Return the (x, y) coordinate for the center point of the cell that contains the specified text.  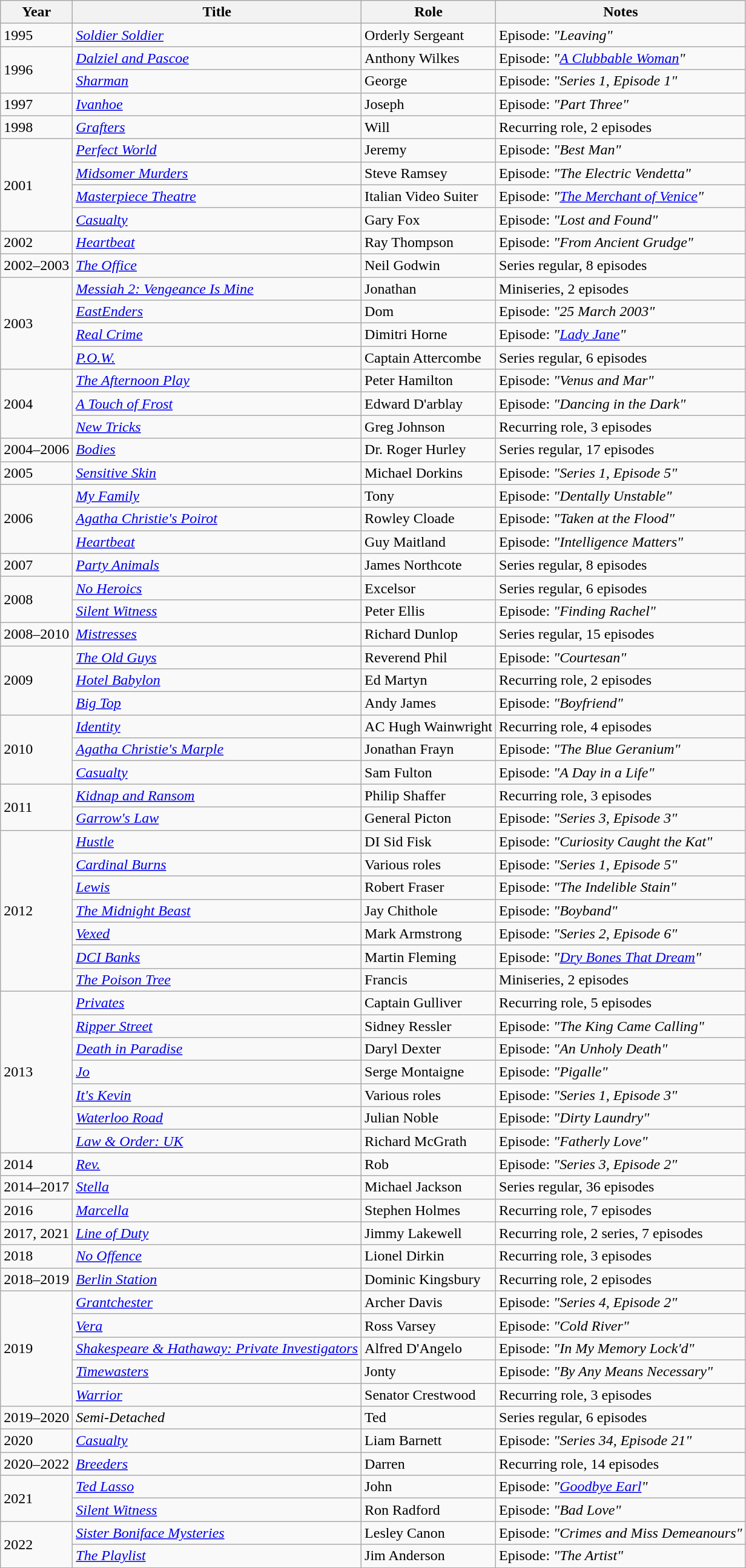
Episode: "Crimes and Miss Demeanours" (621, 1533)
Sister Boniface Mysteries (217, 1533)
Richard McGrath (429, 1141)
EastEnders (217, 312)
Marcella (217, 1210)
Grantchester (217, 1302)
Martin Fleming (429, 957)
2021 (36, 1498)
Sharman (217, 81)
Lionel Dirkin (429, 1256)
Julian Noble (429, 1118)
Episode: "A Day in a Life" (621, 772)
Captain Attercombe (429, 358)
Rev. (217, 1164)
Episode: "The Blue Geranium" (621, 749)
Episode: "Dirty Laundry" (621, 1118)
Anthony Wilkes (429, 58)
Episode: "Dentally Unstable" (621, 496)
Timewasters (217, 1371)
Episode: "Dancing in the Dark" (621, 404)
Series regular, 15 episodes (621, 634)
Michael Jackson (429, 1187)
Party Animals (217, 565)
2011 (36, 807)
2019–2020 (36, 1418)
The Poison Tree (217, 980)
2017, 2021 (36, 1233)
Episode: "Intelligence Matters" (621, 542)
Dalziel and Pascoe (217, 58)
Notes (621, 12)
Series regular, 17 episodes (621, 450)
Alfred D'Angelo (429, 1348)
2019 (36, 1348)
Tony (429, 496)
Jonty (429, 1371)
Peter Hamilton (429, 381)
Episode: "By Any Means Necessary" (621, 1371)
Ray Thompson (429, 242)
Title (217, 12)
Guy Maitland (429, 542)
Masterpiece Theatre (217, 196)
Episode: "Bad Love" (621, 1510)
Philip Shaffer (429, 796)
Episode: "The King Came Calling" (621, 1026)
2012 (36, 911)
Episode: "Series 34, Episode 21" (621, 1441)
Episode: "The Indelible Stain" (621, 888)
Perfect World (217, 150)
2022 (36, 1544)
Sam Fulton (429, 772)
Ted (429, 1418)
New Tricks (217, 427)
Hotel Babylon (217, 680)
Berlin Station (217, 1279)
James Northcote (429, 565)
Episode: "Taken at the Flood" (621, 519)
Peter Ellis (429, 611)
The Old Guys (217, 657)
Sensitive Skin (217, 473)
Dr. Roger Hurley (429, 450)
Dimitri Horne (429, 335)
Warrior (217, 1394)
A Touch of Frost (217, 404)
Richard Dunlop (429, 634)
Steve Ramsey (429, 173)
Identity (217, 726)
Robert Fraser (429, 888)
1995 (36, 35)
Cardinal Burns (217, 865)
Jo (217, 1072)
2020–2022 (36, 1464)
Rowley Cloade (429, 519)
Episode: "Finding Rachel" (621, 611)
2004 (36, 404)
2003 (36, 323)
Episode: "25 March 2003" (621, 312)
Liam Barnett (429, 1441)
Agatha Christie's Poirot (217, 519)
Ed Martyn (429, 680)
The Afternoon Play (217, 381)
2002 (36, 242)
Breeders (217, 1464)
Episode: "Lady Jane" (621, 335)
Big Top (217, 703)
Rob (429, 1164)
Episode: "Best Man" (621, 150)
Garrow's Law (217, 819)
Stella (217, 1187)
Midsomer Murders (217, 173)
John (429, 1487)
Episode: "An Unholy Death" (621, 1049)
Episode: "Lost and Found" (621, 219)
2014–2017 (36, 1187)
Senator Crestwood (429, 1394)
Dom (429, 312)
No Heroics (217, 588)
Episode: "Series 1, Episode 1" (621, 81)
Captain Gulliver (429, 1003)
Jeremy (429, 150)
Episode: "From Ancient Grudge" (621, 242)
Jim Anderson (429, 1556)
Agatha Christie's Marple (217, 749)
Episode: "In My Memory Lock'd" (621, 1348)
2018–2019 (36, 1279)
The Office (217, 265)
Episode: "Venus and Mar" (621, 381)
2005 (36, 473)
Year (36, 12)
Daryl Dexter (429, 1049)
Episode: "Boyfriend" (621, 703)
My Family (217, 496)
Death in Paradise (217, 1049)
Lesley Canon (429, 1533)
Episode: "Cold River" (621, 1325)
Jimmy Lakewell (429, 1233)
Jay Chithole (429, 911)
Edward D'arblay (429, 404)
Excelsor (429, 588)
Episode: "Series 2, Episode 6" (621, 934)
Archer Davis (429, 1302)
Episode: "Series 4, Episode 2" (621, 1302)
2014 (36, 1164)
Bodies (217, 450)
Episode: "Leaving" (621, 35)
Episode: "Fatherly Love" (621, 1141)
2001 (36, 185)
Mistresses (217, 634)
Episode: "Part Three" (621, 104)
Francis (429, 980)
Episode: "The Electric Vendetta" (621, 173)
The Playlist (217, 1556)
2020 (36, 1441)
Lewis (217, 888)
Hustle (217, 842)
Stephen Holmes (429, 1210)
Ivanhoe (217, 104)
Semi-Detached (217, 1418)
Episode: "Pigalle" (621, 1072)
Episode: "Series 3, Episode 2" (621, 1164)
Serge Montaigne (429, 1072)
Waterloo Road (217, 1118)
Joseph (429, 104)
Sidney Ressler (429, 1026)
General Picton (429, 819)
Grafters (217, 127)
P.O.W. (217, 358)
Ross Varsey (429, 1325)
Series regular, 36 episodes (621, 1187)
2010 (36, 749)
Episode: "Dry Bones That Dream" (621, 957)
Orderly Sergeant (429, 35)
1998 (36, 127)
2008–2010 (36, 634)
Andy James (429, 703)
Episode: "Series 1, Episode 3" (621, 1095)
1997 (36, 104)
Vera (217, 1325)
2018 (36, 1256)
Episode: "A Clubbable Woman" (621, 58)
Recurring role, 4 episodes (621, 726)
Ripper Street (217, 1026)
Vexed (217, 934)
Episode: "Series 3, Episode 3" (621, 819)
Jonathan Frayn (429, 749)
2009 (36, 680)
Real Crime (217, 335)
No Offence (217, 1256)
Recurring role, 14 episodes (621, 1464)
Soldier Soldier (217, 35)
Recurring role, 7 episodes (621, 1210)
Greg Johnson (429, 427)
Episode: "The Merchant of Venice" (621, 196)
George (429, 81)
Episode: "Boyband" (621, 911)
Law & Order: UK (217, 1141)
Ted Lasso (217, 1487)
Privates (217, 1003)
Recurring role, 2 series, 7 episodes (621, 1233)
Episode: "The Artist" (621, 1556)
Line of Duty (217, 1233)
Mark Armstrong (429, 934)
2002–2003 (36, 265)
Jonathan (429, 289)
It's Kevin (217, 1095)
Shakespeare & Hathaway: Private Investigators (217, 1348)
2008 (36, 599)
1996 (36, 70)
2007 (36, 565)
Role (429, 12)
DI Sid Fisk (429, 842)
Michael Dorkins (429, 473)
Dominic Kingsbury (429, 1279)
DCI Banks (217, 957)
Episode: "Goodbye Earl" (621, 1487)
Episode: "Curiosity Caught the Kat" (621, 842)
Recurring role, 5 episodes (621, 1003)
Darren (429, 1464)
Ron Radford (429, 1510)
2006 (36, 519)
The Midnight Beast (217, 911)
Episode: "Courtesan" (621, 657)
2013 (36, 1072)
Italian Video Suiter (429, 196)
Kidnap and Ransom (217, 796)
2016 (36, 1210)
Neil Godwin (429, 265)
Will (429, 127)
Reverend Phil (429, 657)
Gary Fox (429, 219)
Messiah 2: Vengeance Is Mine (217, 289)
AC Hugh Wainwright (429, 726)
2004–2006 (36, 450)
